Provide the [x, y] coordinate of the cell's center where the given text is located.  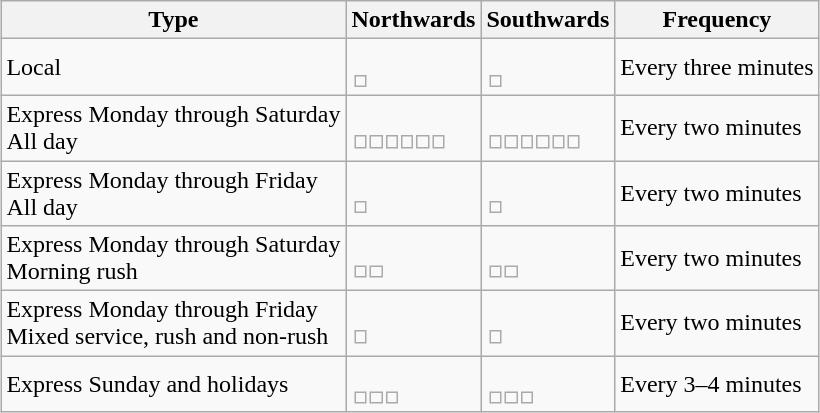
Type [174, 20]
Express Monday through FridayAll day [174, 192]
Every 3–4 minutes [717, 384]
Express Monday through SaturdayMorning rush [174, 258]
Local [174, 68]
Express Monday through SaturdayAll day [174, 128]
Express Monday through FridayMixed service, rush and non-rush [174, 324]
Express Sunday and holidays [174, 384]
Frequency [717, 20]
Southwards [548, 20]
Every three minutes [717, 68]
Northwards [414, 20]
